Pinpoint the cell where the given text exists, returning its (x, y) midpoint coordinate. 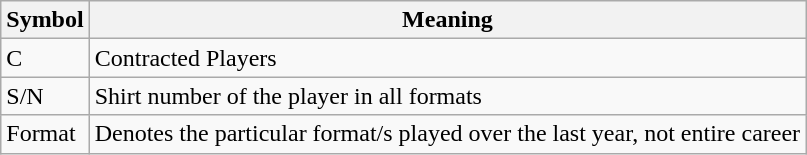
Contracted Players (447, 58)
C (45, 58)
Symbol (45, 20)
Meaning (447, 20)
Shirt number of the player in all formats (447, 96)
Denotes the particular format/s played over the last year, not entire career (447, 134)
S/N (45, 96)
Format (45, 134)
